Capture the cell that displays the provided text and extract its [X, Y] central coordinate. 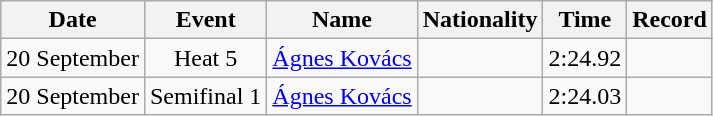
Event [205, 20]
Record [670, 20]
Heat 5 [205, 58]
2:24.03 [585, 96]
Nationality [480, 20]
Time [585, 20]
Date [73, 20]
Name [342, 20]
2:24.92 [585, 58]
Semifinal 1 [205, 96]
